Detect which cell encompasses the target text, then output its [X, Y] center coordinate. 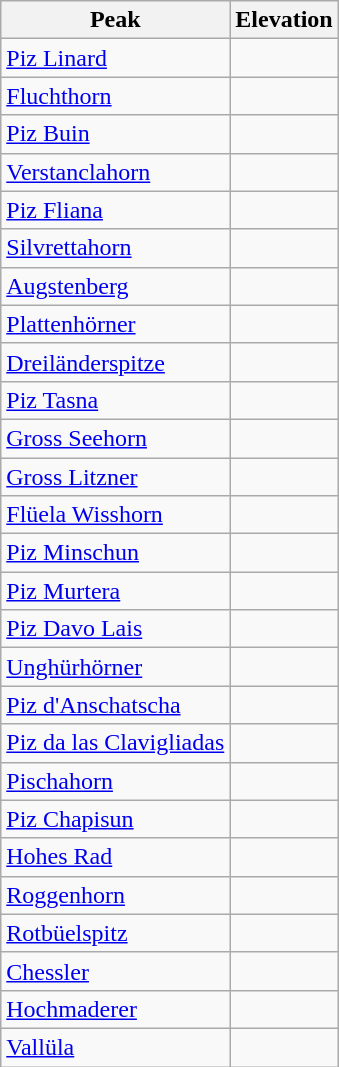
Dreiländerspitze [116, 362]
Unghürhörner [116, 667]
Piz d'Anschatscha [116, 705]
Piz Chapisun [116, 819]
Piz Tasna [116, 400]
Silvrettahorn [116, 248]
Hohes Rad [116, 857]
Flüela Wisshorn [116, 515]
Verstanclahorn [116, 172]
Chessler [116, 971]
Gross Litzner [116, 477]
Elevation [284, 20]
Piz Davo Lais [116, 629]
Vallüla [116, 1047]
Piz Buin [116, 134]
Augstenberg [116, 286]
Piz da las Clavigliadas [116, 743]
Fluchthorn [116, 96]
Peak [116, 20]
Plattenhörner [116, 324]
Piz Linard [116, 58]
Rotbüelspitz [116, 933]
Pischahorn [116, 781]
Gross Seehorn [116, 438]
Piz Minschun [116, 553]
Roggenhorn [116, 895]
Piz Murtera [116, 591]
Hochmaderer [116, 1009]
Piz Fliana [116, 210]
